Scan for the cell matching the given text and deliver its [X, Y] coordinate at center. 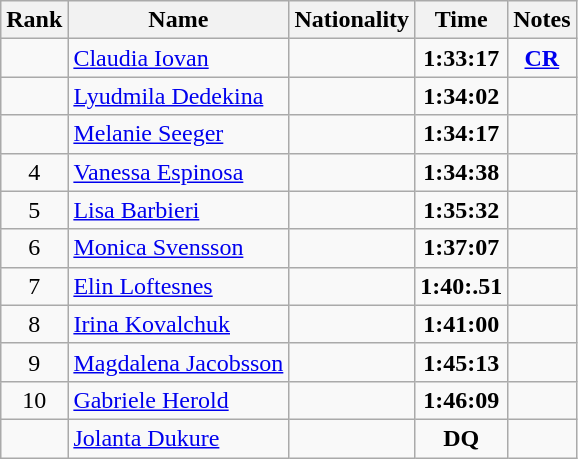
Vanessa Espinosa [178, 172]
Monica Svensson [178, 248]
1:46:09 [462, 400]
1:35:32 [462, 210]
Magdalena Jacobsson [178, 362]
DQ [462, 438]
10 [34, 400]
6 [34, 248]
4 [34, 172]
Gabriele Herold [178, 400]
1:33:17 [462, 58]
Lyudmila Dedekina [178, 96]
1:34:38 [462, 172]
Time [462, 20]
Nationality [352, 20]
1:34:02 [462, 96]
Rank [34, 20]
Claudia Iovan [178, 58]
Lisa Barbieri [178, 210]
Elin Loftesnes [178, 286]
Irina Kovalchuk [178, 324]
1:45:13 [462, 362]
1:40:.51 [462, 286]
Name [178, 20]
8 [34, 324]
CR [542, 58]
7 [34, 286]
5 [34, 210]
1:34:17 [462, 134]
9 [34, 362]
Jolanta Dukure [178, 438]
Melanie Seeger [178, 134]
Notes [542, 20]
1:37:07 [462, 248]
1:41:00 [462, 324]
